Extract the (x, y) coordinate from the center of the cell holding the provided text.  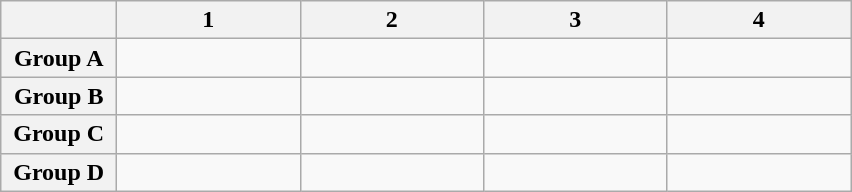
2 (392, 20)
1 (208, 20)
Group C (59, 134)
3 (576, 20)
Group D (59, 172)
4 (759, 20)
Group A (59, 58)
Group B (59, 96)
